Pinpoint the cell where the given text exists, returning its [X, Y] midpoint coordinate. 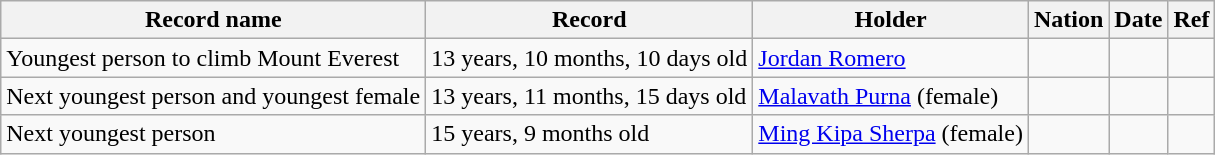
Next youngest person and youngest female [214, 96]
Holder [891, 20]
Next youngest person [214, 134]
Date [1138, 20]
Nation [1068, 20]
Ming Kipa Sherpa (female) [891, 134]
Record [590, 20]
13 years, 11 months, 15 days old [590, 96]
Youngest person to climb Mount Everest [214, 58]
Malavath Purna (female) [891, 96]
15 years, 9 months old [590, 134]
Jordan Romero [891, 58]
13 years, 10 months, 10 days old [590, 58]
Ref [1192, 20]
Record name [214, 20]
